Locate the cell with the specified text and output its [X, Y] center coordinate. 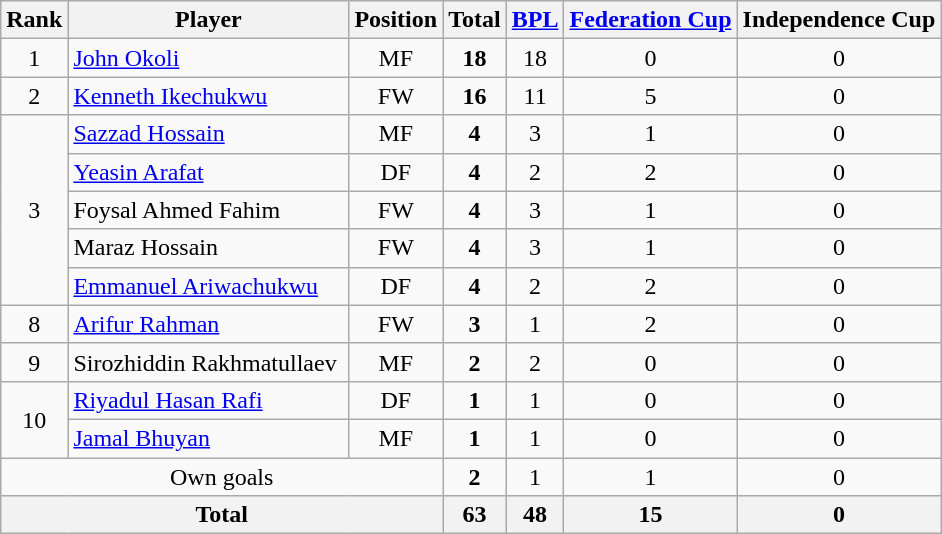
Player [208, 20]
Foysal Ahmed Fahim [208, 210]
Own goals [222, 477]
48 [535, 515]
Kenneth Ikechukwu [208, 96]
Arifur Rahman [208, 324]
8 [34, 324]
Federation Cup [650, 20]
63 [475, 515]
5 [650, 96]
15 [650, 515]
Maraz Hossain [208, 248]
11 [535, 96]
Riyadul Hasan Rafi [208, 400]
9 [34, 362]
John Okoli [208, 58]
Position [396, 20]
Jamal Bhuyan [208, 438]
Sazzad Hossain [208, 134]
Independence Cup [839, 20]
Rank [34, 20]
Sirozhiddin Rakhmatullaev [208, 362]
Yeasin Arafat [208, 172]
10 [34, 419]
16 [475, 96]
BPL [535, 20]
Emmanuel Ariwachukwu [208, 286]
